Extract the [x, y] coordinate from the center of the cell holding the provided text.  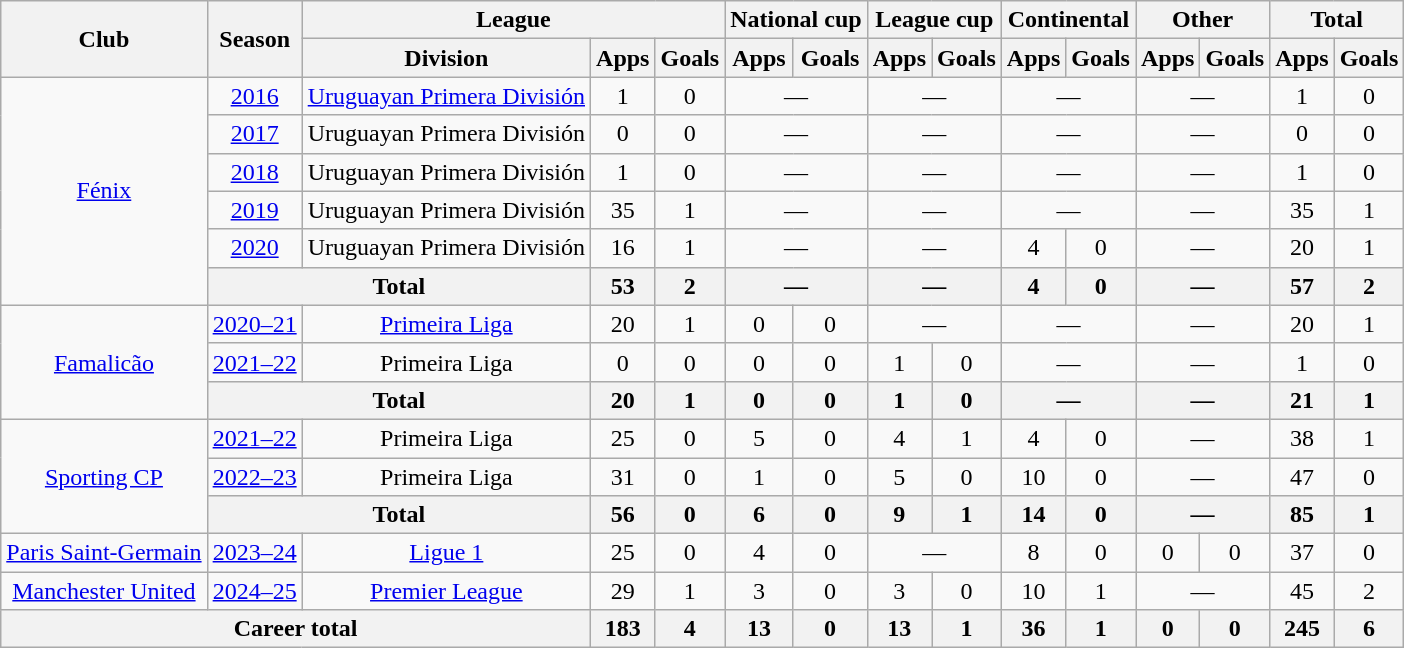
Famalicão [104, 362]
Division [446, 58]
31 [623, 477]
National cup [796, 20]
League [514, 20]
2020–21 [254, 324]
2022–23 [254, 477]
Manchester United [104, 591]
2023–24 [254, 553]
47 [1302, 477]
36 [1033, 629]
38 [1302, 438]
League cup [934, 20]
56 [623, 515]
Club [104, 39]
2020 [254, 248]
Continental [1068, 20]
Ligue 1 [446, 553]
Premier League [446, 591]
Sporting CP [104, 476]
Season [254, 39]
2018 [254, 172]
Fénix [104, 191]
45 [1302, 591]
85 [1302, 515]
2016 [254, 96]
2017 [254, 134]
Paris Saint-Germain [104, 553]
37 [1302, 553]
16 [623, 248]
8 [1033, 553]
9 [899, 515]
14 [1033, 515]
245 [1302, 629]
29 [623, 591]
183 [623, 629]
Other [1203, 20]
53 [623, 286]
21 [1302, 400]
2024–25 [254, 591]
57 [1302, 286]
Career total [296, 629]
2019 [254, 210]
